Locate the cell with the specified text and output its (X, Y) center coordinate. 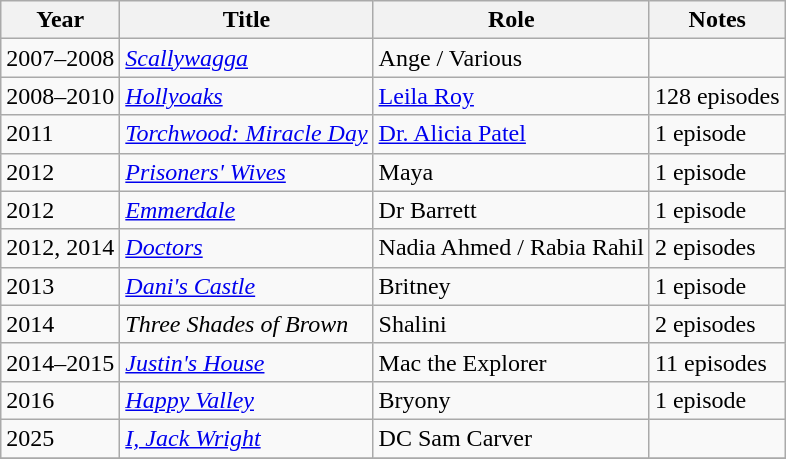
2007–2008 (60, 58)
2012, 2014 (60, 248)
11 episodes (717, 362)
DC Sam Carver (511, 438)
Role (511, 20)
Happy Valley (246, 400)
Leila Roy (511, 96)
2014–2015 (60, 362)
Dani's Castle (246, 286)
Shalini (511, 324)
Year (60, 20)
Mac the Explorer (511, 362)
Bryony (511, 400)
Dr. Alicia Patel (511, 134)
2014 (60, 324)
Emmerdale (246, 210)
Dr Barrett (511, 210)
Title (246, 20)
Hollyoaks (246, 96)
2011 (60, 134)
I, Jack Wright (246, 438)
Notes (717, 20)
Doctors (246, 248)
Three Shades of Brown (246, 324)
2013 (60, 286)
Justin's House (246, 362)
Scallywagga (246, 58)
Maya (511, 172)
2016 (60, 400)
128 episodes (717, 96)
2025 (60, 438)
Nadia Ahmed / Rabia Rahil (511, 248)
Prisoners' Wives (246, 172)
2008–2010 (60, 96)
Ange / Various (511, 58)
Britney (511, 286)
Torchwood: Miracle Day (246, 134)
